Scan for the cell matching the given text and deliver its (x, y) coordinate at center. 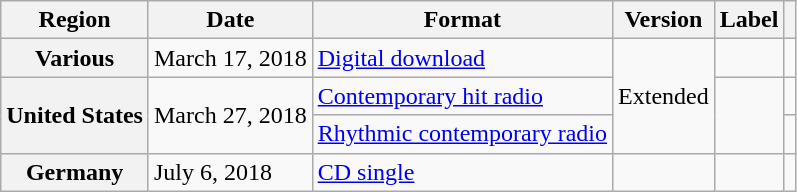
Digital download (462, 58)
Label (749, 20)
Format (462, 20)
United States (75, 115)
Version (664, 20)
July 6, 2018 (230, 172)
Germany (75, 172)
CD single (462, 172)
Various (75, 58)
Extended (664, 96)
Date (230, 20)
March 17, 2018 (230, 58)
March 27, 2018 (230, 115)
Rhythmic contemporary radio (462, 134)
Region (75, 20)
Contemporary hit radio (462, 96)
